Determine the (X, Y) coordinate at the center of the cell enclosing the given text.  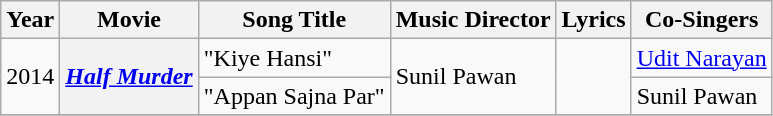
Song Title (294, 20)
"Kiye Hansi" (294, 58)
2014 (30, 77)
Half Murder (129, 77)
"Appan Sajna Par" (294, 96)
Year (30, 20)
Movie (129, 20)
Lyrics (594, 20)
Co-Singers (702, 20)
Udit Narayan (702, 58)
Music Director (473, 20)
